Return the [x, y] coordinate for the center point of the cell that contains the specified text.  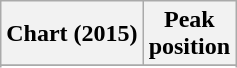
Peakposition [189, 34]
Chart (2015) [72, 34]
